Pinpoint the cell where the given text exists, returning its [x, y] midpoint coordinate. 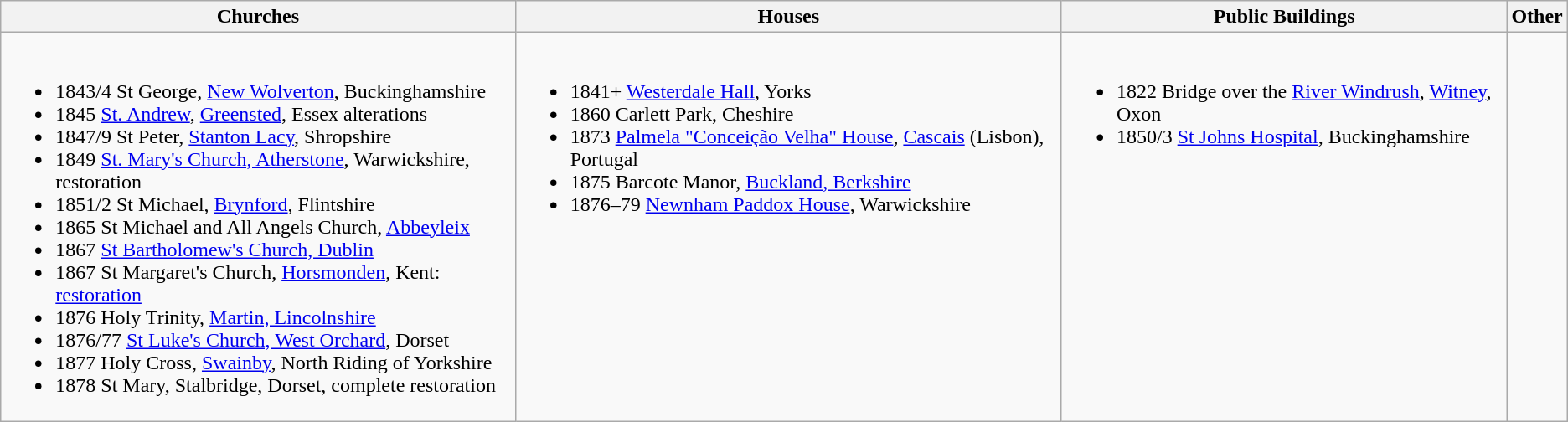
Other [1537, 17]
Churches [258, 17]
Houses [788, 17]
Public Buildings [1283, 17]
1822 Bridge over the River Windrush, Witney, Oxon1850/3 St Johns Hospital, Buckinghamshire [1283, 227]
